From the cell containing the given text, extract its center point as (X, Y) coordinate. 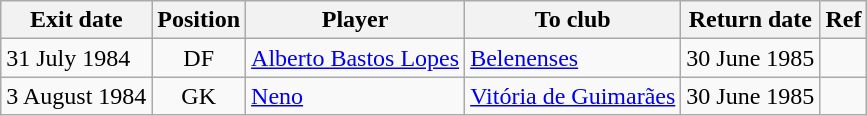
Ref (844, 20)
Alberto Bastos Lopes (356, 58)
Player (356, 20)
GK (199, 96)
31 July 1984 (76, 58)
Neno (356, 96)
DF (199, 58)
Exit date (76, 20)
Vitória de Guimarães (573, 96)
Belenenses (573, 58)
Position (199, 20)
3 August 1984 (76, 96)
Return date (750, 20)
To club (573, 20)
